Return (x, y) of the center of cell containing provided text 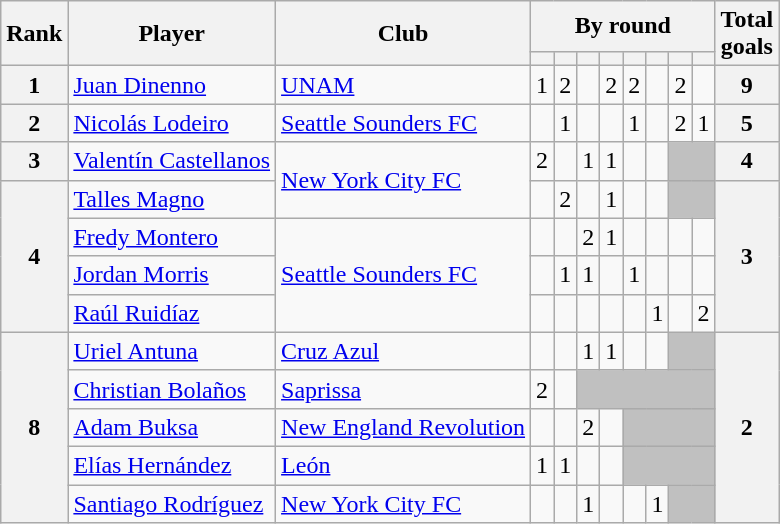
Club (404, 34)
By round (623, 26)
Talles Magno (172, 199)
Cruz Azul (404, 351)
Santiago Rodríguez (172, 503)
UNAM (404, 85)
León (404, 465)
Rank (34, 34)
Uriel Antuna (172, 351)
Raúl Ruidíaz (172, 313)
Valentín Castellanos (172, 161)
Jordan Morris (172, 275)
Juan Dinenno (172, 85)
Saprissa (404, 389)
9 (747, 85)
Nicolás Lodeiro (172, 123)
Christian Bolaños (172, 389)
Fredy Montero (172, 237)
Elías Hernández (172, 465)
5 (747, 123)
Adam Buksa (172, 427)
New England Revolution (404, 427)
Totalgoals (747, 34)
8 (34, 427)
Player (172, 34)
